Scan for the cell matching the given text and deliver its [x, y] coordinate at center. 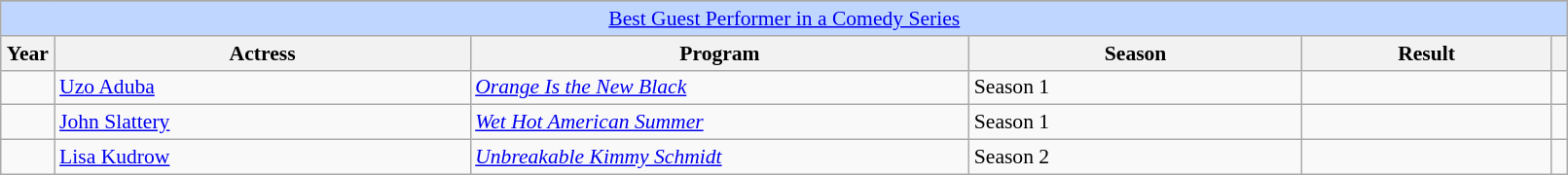
Uzo Aduba [263, 87]
Unbreakable Kimmy Schmidt [720, 157]
John Slattery [263, 122]
Orange Is the New Black [720, 87]
Season [1136, 53]
Best Guest Performer in a Comedy Series [784, 18]
Result [1426, 53]
Program [720, 53]
Season 2 [1136, 157]
Wet Hot American Summer [720, 122]
Actress [263, 53]
Lisa Kudrow [263, 157]
Year [27, 53]
